Capture the cell that displays the provided text and extract its [x, y] central coordinate. 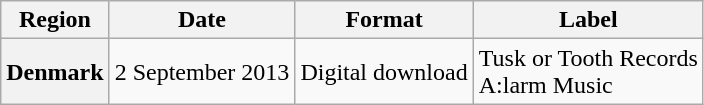
Tusk or Tooth RecordsA:larm Music [588, 72]
Date [202, 20]
Denmark [55, 72]
Region [55, 20]
Digital download [384, 72]
2 September 2013 [202, 72]
Format [384, 20]
Label [588, 20]
